Pinpoint the cell where the given text exists, returning its [x, y] midpoint coordinate. 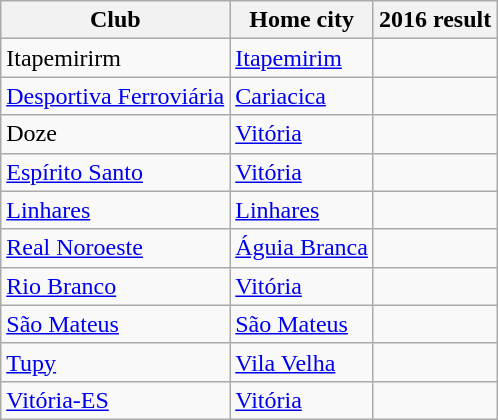
Vitória-ES [116, 400]
Real Noroeste [116, 248]
2016 result [434, 20]
Águia Branca [302, 248]
Itapemirirm [116, 58]
Tupy [116, 362]
Club [116, 20]
Espírito Santo [116, 172]
Home city [302, 20]
Desportiva Ferroviária [116, 96]
Itapemirim [302, 58]
Vila Velha [302, 362]
Doze [116, 134]
Cariacica [302, 96]
Rio Branco [116, 286]
